For the text-containing cell, return its midpoint in (X, Y) coordinate format. 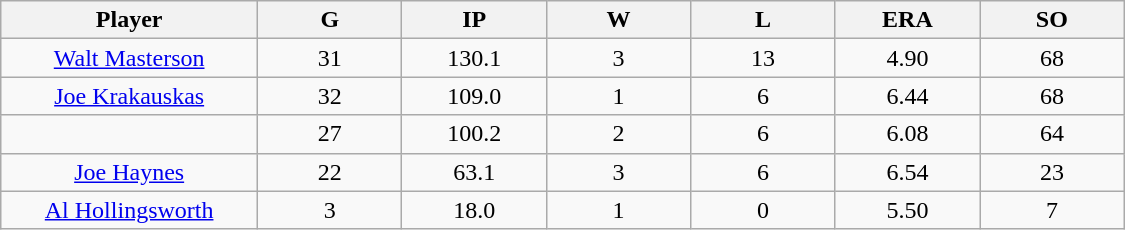
Joe Krakauskas (130, 96)
SO (1052, 20)
G (330, 20)
0 (763, 210)
27 (330, 134)
L (763, 20)
64 (1052, 134)
130.1 (474, 58)
32 (330, 96)
4.90 (907, 58)
6.08 (907, 134)
IP (474, 20)
23 (1052, 172)
Player (130, 20)
100.2 (474, 134)
Walt Masterson (130, 58)
31 (330, 58)
63.1 (474, 172)
6.54 (907, 172)
5.50 (907, 210)
ERA (907, 20)
2 (618, 134)
W (618, 20)
22 (330, 172)
18.0 (474, 210)
13 (763, 58)
6.44 (907, 96)
Al Hollingsworth (130, 210)
7 (1052, 210)
Joe Haynes (130, 172)
109.0 (474, 96)
